Search for the cell housing the specified text and yield its (X, Y) center coordinate. 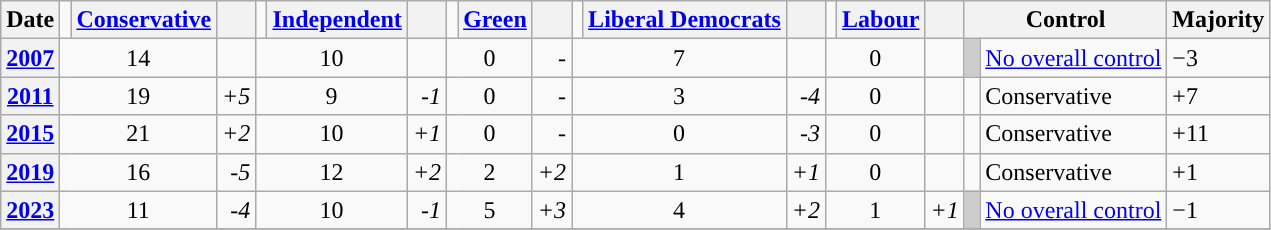
Control (1066, 20)
2023 (30, 210)
Labour (881, 20)
+3 (552, 210)
5 (490, 210)
+5 (236, 96)
−1 (1218, 210)
−3 (1218, 58)
Liberal Democrats (685, 20)
2019 (30, 172)
2007 (30, 58)
21 (138, 134)
2011 (30, 96)
2015 (30, 134)
Date (30, 20)
11 (138, 210)
-5 (236, 172)
19 (138, 96)
Majority (1218, 20)
Green (496, 20)
9 (332, 96)
3 (680, 96)
4 (680, 210)
-3 (806, 134)
+11 (1218, 134)
+7 (1218, 96)
2 (490, 172)
16 (138, 172)
14 (138, 58)
12 (332, 172)
Independent (337, 20)
7 (680, 58)
